Search for the cell housing the specified text and yield its (X, Y) center coordinate. 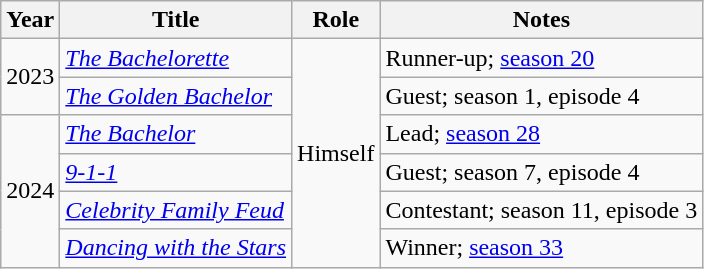
Role (336, 20)
Contestant; season 11, episode 3 (542, 210)
Lead; season 28 (542, 134)
2023 (30, 77)
Guest; season 1, episode 4 (542, 96)
The Golden Bachelor (176, 96)
Title (176, 20)
The Bachelorette (176, 58)
The Bachelor (176, 134)
Himself (336, 153)
Dancing with the Stars (176, 248)
Winner; season 33 (542, 248)
9-1-1 (176, 172)
Notes (542, 20)
Runner-up; season 20 (542, 58)
2024 (30, 191)
Celebrity Family Feud (176, 210)
Guest; season 7, episode 4 (542, 172)
Year (30, 20)
